Locate the cell with the specified text and output its [X, Y] center coordinate. 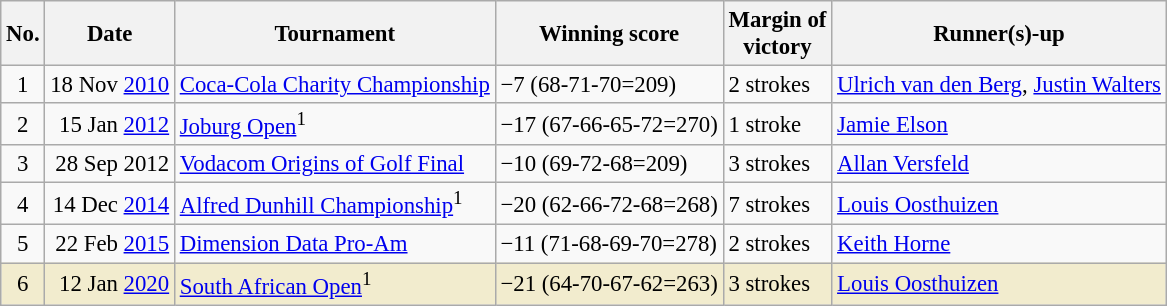
18 Nov 2010 [110, 85]
Runner(s)-up [999, 34]
−21 (64-70-67-62=263) [609, 284]
Date [110, 34]
Jamie Elson [999, 124]
6 [23, 284]
Winning score [609, 34]
−20 (62-66-72-68=268) [609, 204]
3 [23, 164]
South African Open1 [334, 284]
Coca-Cola Charity Championship [334, 85]
Dimension Data Pro-Am [334, 244]
28 Sep 2012 [110, 164]
Allan Versfeld [999, 164]
Joburg Open1 [334, 124]
4 [23, 204]
−11 (71-68-69-70=278) [609, 244]
No. [23, 34]
14 Dec 2014 [110, 204]
22 Feb 2015 [110, 244]
12 Jan 2020 [110, 284]
−17 (67-66-65-72=270) [609, 124]
5 [23, 244]
1 [23, 85]
1 stroke [778, 124]
Keith Horne [999, 244]
7 strokes [778, 204]
Ulrich van den Berg, Justin Walters [999, 85]
Margin ofvictory [778, 34]
2 [23, 124]
Vodacom Origins of Golf Final [334, 164]
15 Jan 2012 [110, 124]
−7 (68-71-70=209) [609, 85]
Alfred Dunhill Championship1 [334, 204]
Tournament [334, 34]
−10 (69-72-68=209) [609, 164]
